Return [X, Y] of the center of cell containing provided text 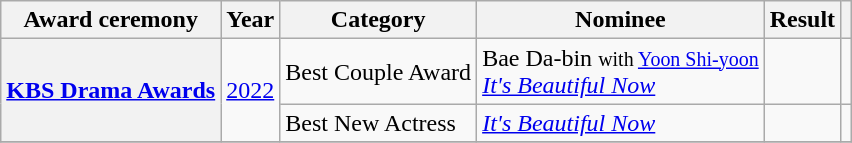
Best New Actress [378, 123]
Nominee [621, 20]
Result [802, 20]
2022 [250, 90]
KBS Drama Awards [111, 90]
Year [250, 20]
Award ceremony [111, 20]
Best Couple Award [378, 72]
Bae Da-bin with Yoon Shi-yoonIt's Beautiful Now [621, 72]
Category [378, 20]
It's Beautiful Now [621, 123]
